Pinpoint the cell where the given text exists, returning its (X, Y) midpoint coordinate. 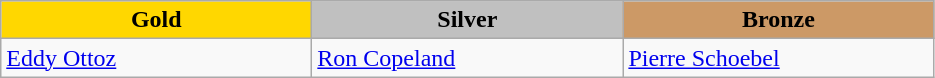
Ron Copeland (468, 58)
Pierre Schoebel (778, 58)
Silver (468, 20)
Eddy Ottoz (156, 58)
Bronze (778, 20)
Gold (156, 20)
